Find where the given text appears and provide that cell's center as (X, Y) coordinate. 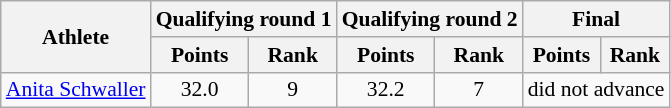
Qualifying round 1 (244, 19)
Qualifying round 2 (430, 19)
Athlete (76, 36)
7 (479, 90)
9 (293, 90)
Anita Schwaller (76, 90)
32.2 (386, 90)
32.0 (200, 90)
did not advance (596, 90)
Final (596, 19)
